Provide the [x, y] coordinate of the cell's center where the given text is located.  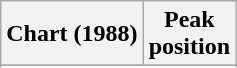
Chart (1988) [72, 34]
Peakposition [189, 34]
